Search for the cell housing the specified text and yield its [X, Y] center coordinate. 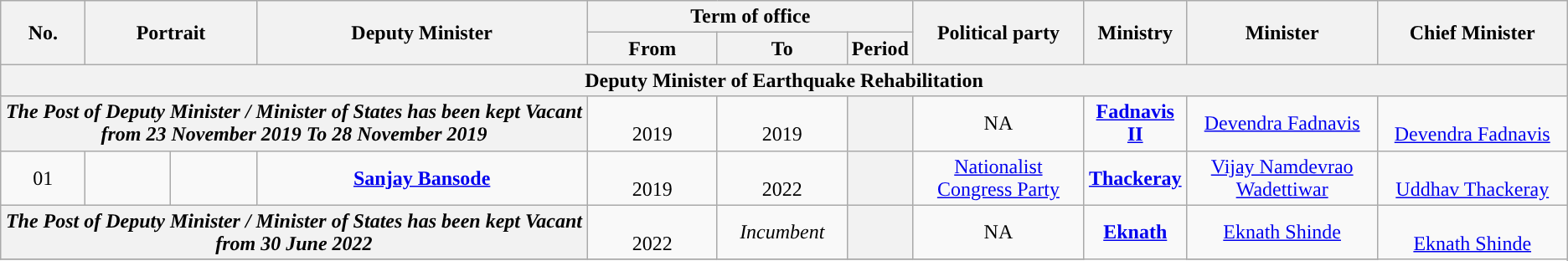
The Post of Deputy Minister / Minister of States has been kept Vacant from 30 June 2022 [294, 233]
01 [44, 177]
Political party [998, 33]
Sanjay Bansode [422, 177]
Deputy Minister of Earthquake Rehabilitation [784, 80]
Deputy Minister [422, 33]
Ministry [1135, 33]
Vijay Namdevrao Wadettiwar [1282, 177]
Term of office [750, 17]
Eknath [1135, 233]
From [652, 49]
To [782, 49]
Minister [1282, 33]
Period [879, 49]
The Post of Deputy Minister / Minister of States has been kept Vacant from 23 November 2019 To 28 November 2019 [294, 124]
Thackeray [1135, 177]
Uddhav Thackeray [1473, 177]
Nationalist Congress Party [998, 177]
Portrait [171, 33]
No. [44, 33]
Fadnavis II [1135, 124]
Incumbent [782, 233]
Chief Minister [1473, 33]
